Pinpoint the cell where the given text exists, returning its (x, y) midpoint coordinate. 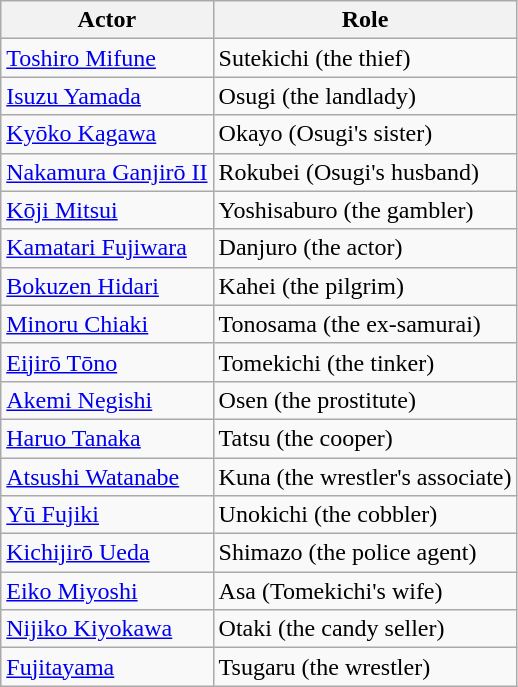
Role (365, 20)
Isuzu Yamada (107, 96)
Kyōko Kagawa (107, 134)
Tonosama (the ex-samurai) (365, 324)
Shimazo (the police agent) (365, 553)
Osen (the prostitute) (365, 400)
Danjuro (the actor) (365, 248)
Minoru Chiaki (107, 324)
Kōji Mitsui (107, 210)
Osugi (the landlady) (365, 96)
Haruo Tanaka (107, 438)
Eiko Miyoshi (107, 591)
Toshiro Mifune (107, 58)
Yoshisaburo (the gambler) (365, 210)
Okayo (Osugi's sister) (365, 134)
Fujitayama (107, 667)
Kamatari Fujiwara (107, 248)
Nakamura Ganjirō II (107, 172)
Tomekichi (the tinker) (365, 362)
Actor (107, 20)
Bokuzen Hidari (107, 286)
Rokubei (Osugi's husband) (365, 172)
Kahei (the pilgrim) (365, 286)
Yū Fujiki (107, 515)
Nijiko Kiyokawa (107, 629)
Otaki (the candy seller) (365, 629)
Sutekichi (the thief) (365, 58)
Kichijirō Ueda (107, 553)
Eijirō Tōno (107, 362)
Tatsu (the cooper) (365, 438)
Kuna (the wrestler's associate) (365, 477)
Asa (Tomekichi's wife) (365, 591)
Unokichi (the cobbler) (365, 515)
Atsushi Watanabe (107, 477)
Akemi Negishi (107, 400)
Tsugaru (the wrestler) (365, 667)
